For the text-containing cell, return its midpoint in (X, Y) coordinate format. 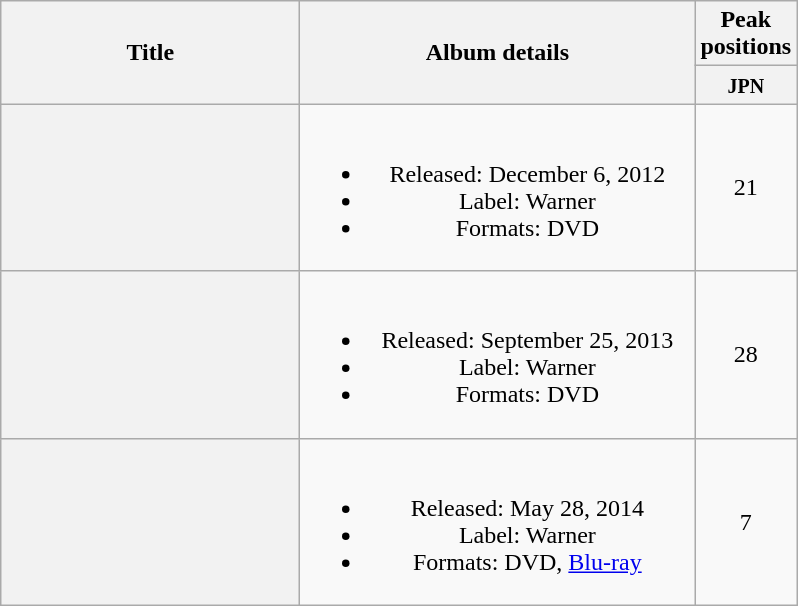
28 (746, 354)
Peak positions (746, 34)
Released: May 28, 2014Label: WarnerFormats: DVD, Blu-ray (498, 522)
Title (150, 52)
7 (746, 522)
Released: September 25, 2013Label: WarnerFormats: DVD (498, 354)
Album details (498, 52)
JPN (746, 85)
21 (746, 188)
Released: December 6, 2012Label: WarnerFormats: DVD (498, 188)
